Return the (x, y) coordinate for the center point of the cell that contains the specified text.  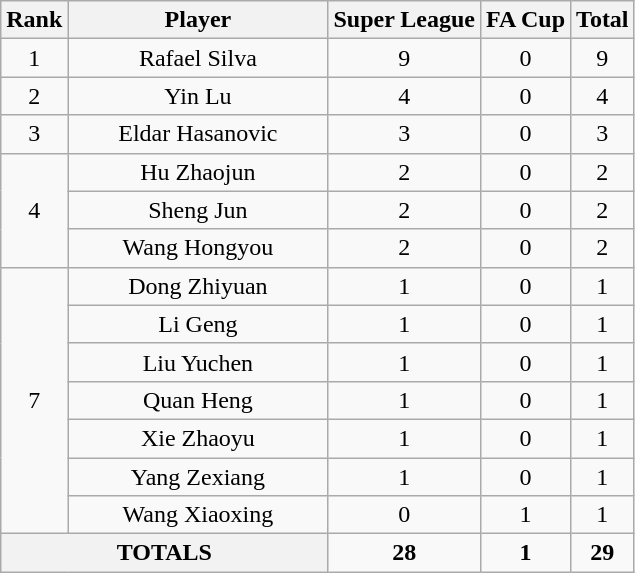
Super League (404, 20)
TOTALS (164, 553)
Sheng Jun (198, 210)
7 (34, 400)
Rank (34, 20)
Li Geng (198, 324)
Liu Yuchen (198, 362)
Eldar Hasanovic (198, 134)
Yin Lu (198, 96)
29 (603, 553)
Player (198, 20)
Xie Zhaoyu (198, 438)
Wang Xiaoxing (198, 515)
Total (603, 20)
Quan Heng (198, 400)
Yang Zexiang (198, 477)
28 (404, 553)
Wang Hongyou (198, 248)
Dong Zhiyuan (198, 286)
Hu Zhaojun (198, 172)
FA Cup (526, 20)
Rafael Silva (198, 58)
